Provide the [x, y] coordinate of the cell's center where the given text is located.  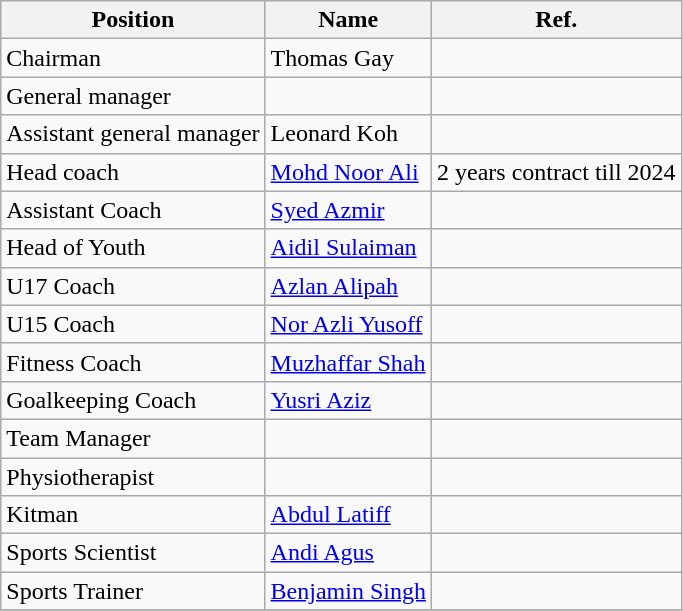
Chairman [133, 58]
Kitman [133, 515]
Syed Azmir [348, 210]
Abdul Latiff [348, 515]
2 years contract till 2024 [556, 172]
Head of Youth [133, 248]
Assistant general manager [133, 134]
Assistant Coach [133, 210]
Muzhaffar Shah [348, 362]
Azlan Alipah [348, 286]
Goalkeeping Coach [133, 400]
Mohd Noor Ali [348, 172]
Position [133, 20]
Nor Azli Yusoff [348, 324]
Andi Agus [348, 553]
Sports Trainer [133, 591]
Aidil Sulaiman [348, 248]
General manager [133, 96]
Sports Scientist [133, 553]
Leonard Koh [348, 134]
Benjamin Singh [348, 591]
Ref. [556, 20]
Fitness Coach [133, 362]
Physiotherapist [133, 477]
U17 Coach [133, 286]
U15 Coach [133, 324]
Name [348, 20]
Yusri Aziz [348, 400]
Thomas Gay [348, 58]
Team Manager [133, 438]
Head coach [133, 172]
